Extract the (x, y) coordinate from the center of the cell holding the provided text.  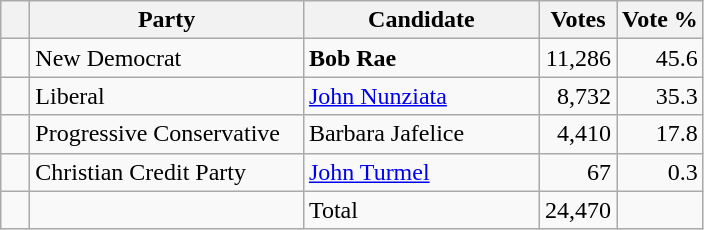
8,732 (578, 96)
Christian Credit Party (167, 172)
35.3 (660, 96)
Bob Rae (421, 58)
John Turmel (421, 172)
4,410 (578, 134)
Candidate (421, 20)
Vote % (660, 20)
Total (421, 210)
Barbara Jafelice (421, 134)
11,286 (578, 58)
17.8 (660, 134)
Liberal (167, 96)
John Nunziata (421, 96)
24,470 (578, 210)
New Democrat (167, 58)
Progressive Conservative (167, 134)
Party (167, 20)
0.3 (660, 172)
Votes (578, 20)
67 (578, 172)
45.6 (660, 58)
